Output the [X, Y] coordinate of the center of the cell containing the given text.  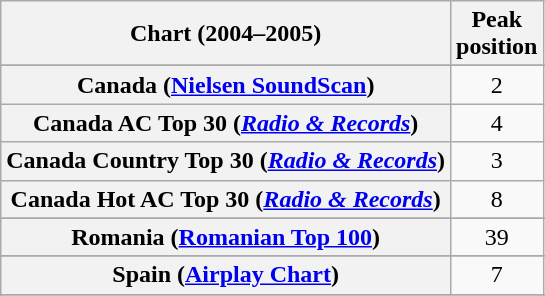
Chart (2004–2005) [226, 34]
39 [497, 237]
2 [497, 85]
Canada AC Top 30 (Radio & Records) [226, 123]
4 [497, 123]
8 [497, 199]
Canada (Nielsen SoundScan) [226, 85]
3 [497, 161]
Spain (Airplay Chart) [226, 275]
7 [497, 275]
Canada Country Top 30 (Radio & Records) [226, 161]
Peak position [497, 34]
Romania (Romanian Top 100) [226, 237]
Canada Hot AC Top 30 (Radio & Records) [226, 199]
